Extract the (x, y) coordinate from the center of the cell holding the provided text.  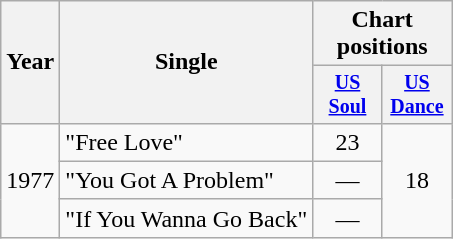
23 (348, 142)
"You Got A Problem" (186, 180)
Chart positions (382, 34)
"If You Wanna Go Back" (186, 218)
USSoul (348, 94)
18 (416, 180)
"Free Love" (186, 142)
Year (30, 62)
Single (186, 62)
USDance (416, 94)
1977 (30, 180)
